Find where the given text appears and provide that cell's center as (X, Y) coordinate. 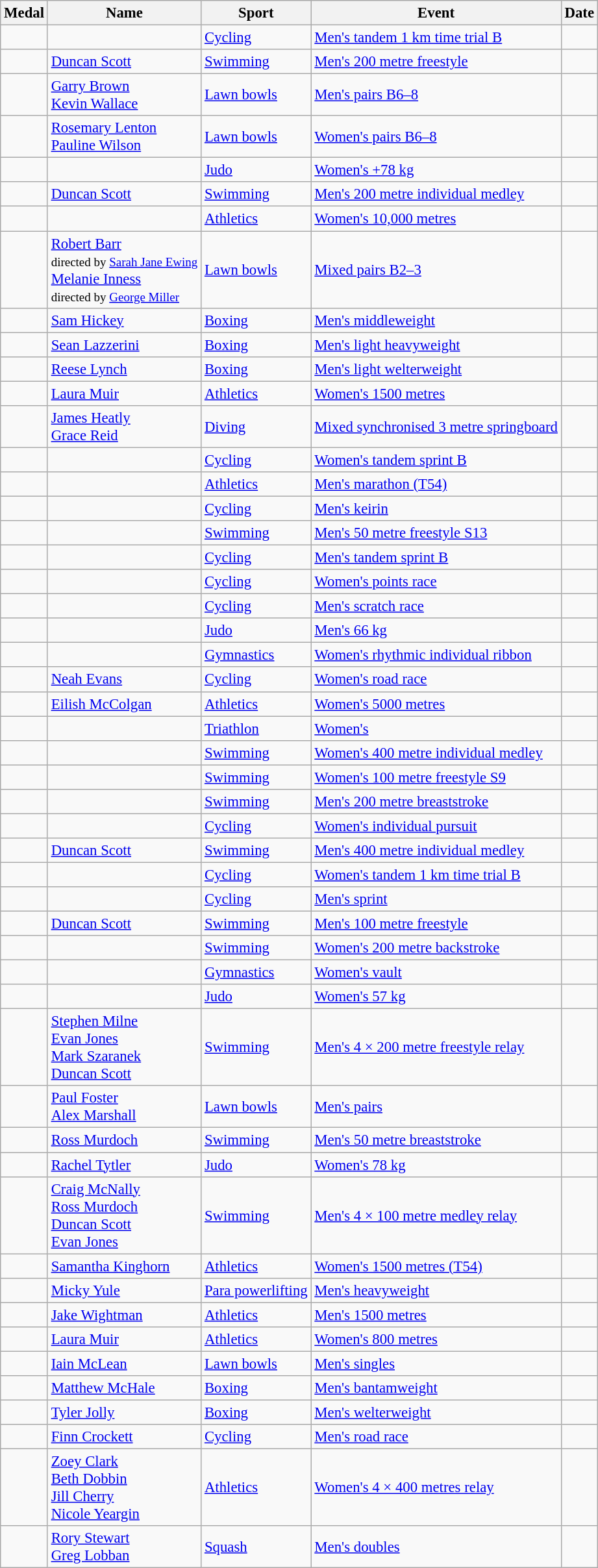
Eilish McColgan (124, 704)
Men's 200 metre breaststroke (436, 802)
Women's road race (436, 680)
Women's vault (436, 973)
Date (579, 13)
Men's pairs (436, 1106)
Women's 10,000 metres (436, 219)
Triathlon (256, 728)
Men's light welterweight (436, 369)
Men's tandem sprint B (436, 558)
Men's 1500 metres (436, 1315)
Men's marathon (T54) (436, 484)
Women's tandem 1 km time trial B (436, 875)
Men's 50 metre freestyle S13 (436, 533)
Samantha Kinghorn (124, 1266)
Reese Lynch (124, 369)
Men's doubles (436, 1547)
Men's 100 metre freestyle (436, 924)
Women's 78 kg (436, 1165)
Women's 57 kg (436, 997)
Jake Wightman (124, 1315)
Women's 100 metre freestyle S9 (436, 777)
Men's 400 metre individual medley (436, 851)
Iain McLean (124, 1363)
Men's 4 × 100 metre medley relay (436, 1215)
Women's points race (436, 582)
Name (124, 13)
Para powerlifting (256, 1290)
Women's tandem sprint B (436, 460)
Men's heavyweight (436, 1290)
Men's tandem 1 km time trial B (436, 38)
Men's singles (436, 1363)
Sean Lazzerini (124, 345)
Women's +78 kg (436, 170)
Neah Evans (124, 680)
Women's 1500 metres (436, 393)
Tyler Jolly (124, 1412)
Stephen MilneEvan JonesMark SzaranekDuncan Scott (124, 1048)
Women's 5000 metres (436, 704)
Men's road race (436, 1437)
James HeatlyGrace Reid (124, 427)
Zoey ClarkBeth DobbinJill CherryNicole Yeargin (124, 1488)
Finn Crockett (124, 1437)
Robert Barrdirected by Sarah Jane EwingMelanie Innessdirected by George Miller (124, 270)
Squash (256, 1547)
Garry BrownKevin Wallace (124, 95)
Men's 66 kg (436, 630)
Men's scratch race (436, 606)
Rory StewartGreg Lobban (124, 1547)
Women's 400 metre individual medley (436, 753)
Craig McNallyRoss MurdochDuncan ScottEvan Jones (124, 1215)
Men's pairs B6–8 (436, 95)
Paul FosterAlex Marshall (124, 1106)
Men's middleweight (436, 320)
Women's rhythmic individual ribbon (436, 655)
Men's 4 × 200 metre freestyle relay (436, 1048)
Women's 200 metre backstroke (436, 948)
Sam Hickey (124, 320)
Matthew McHale (124, 1388)
Women's individual pursuit (436, 826)
Men's 200 metre freestyle (436, 62)
Micky Yule (124, 1290)
Mixed synchronised 3 metre springboard (436, 427)
Ross Murdoch (124, 1140)
Men's light heavyweight (436, 345)
Women's 800 metres (436, 1339)
Diving (256, 427)
Men's bantamweight (436, 1388)
Women's (436, 728)
Men's keirin (436, 508)
Event (436, 13)
Men's welterweight (436, 1412)
Sport (256, 13)
Women's 1500 metres (T54) (436, 1266)
Mixed pairs B2–3 (436, 270)
Rosemary LentonPauline Wilson (124, 136)
Rachel Tytler (124, 1165)
Men's sprint (436, 899)
Men's 50 metre breaststroke (436, 1140)
Medal (25, 13)
Men's 200 metre individual medley (436, 194)
Women's 4 × 400 metres relay (436, 1488)
Women's pairs B6–8 (436, 136)
